Return the (X, Y) coordinate for the center point of the cell that contains the specified text.  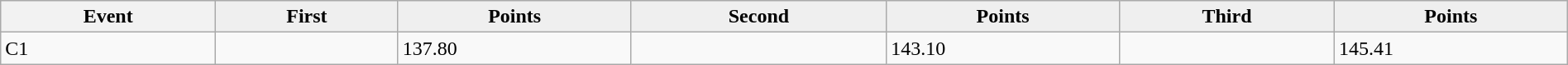
143.10 (1003, 48)
Third (1227, 17)
C1 (108, 48)
145.41 (1451, 48)
137.80 (514, 48)
Second (759, 17)
First (308, 17)
Event (108, 17)
